Find where the given text appears and provide that cell's center as (x, y) coordinate. 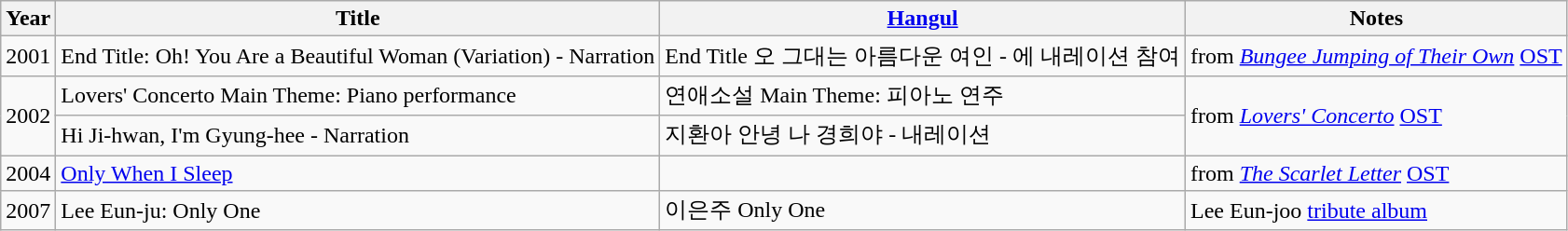
from Lovers' Concerto OST (1377, 115)
Lee Eun-ju: Only One (358, 211)
Title (358, 19)
Hi Ji-hwan, I'm Gyung-hee - Narration (358, 136)
연애소설 Main Theme: 피아노 연주 (923, 95)
2001 (28, 56)
End Title 오 그대는 아름다운 여인 - 에 내레이션 참여 (923, 56)
Lee Eun-joo tribute album (1377, 211)
Hangul (923, 19)
from The Scarlet Letter OST (1377, 172)
2007 (28, 211)
from Bungee Jumping of Their Own OST (1377, 56)
Notes (1377, 19)
2004 (28, 172)
Year (28, 19)
Lovers' Concerto Main Theme: Piano performance (358, 95)
이은주 Only One (923, 211)
Only When I Sleep (358, 172)
2002 (28, 115)
End Title: Oh! You Are a Beautiful Woman (Variation) - Narration (358, 56)
지환아 안녕 나 경희야 - 내레이션 (923, 136)
